Scan for the cell matching the given text and deliver its (X, Y) coordinate at center. 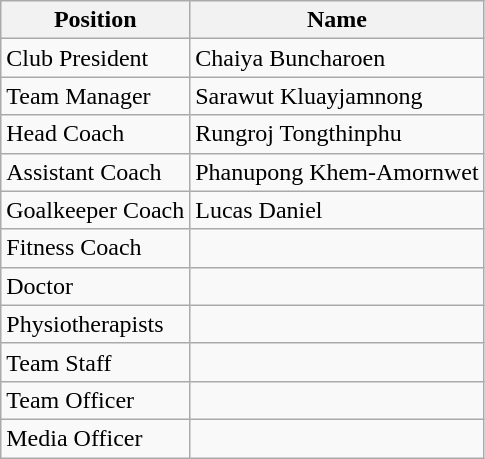
Rungroj Tongthinphu (337, 134)
Team Staff (96, 362)
Club President (96, 58)
Media Officer (96, 438)
Doctor (96, 286)
Sarawut Kluayjamnong (337, 96)
Physiotherapists (96, 324)
Position (96, 20)
Goalkeeper Coach (96, 210)
Fitness Coach (96, 248)
Assistant Coach (96, 172)
Team Officer (96, 400)
Lucas Daniel (337, 210)
Team Manager (96, 96)
Chaiya Buncharoen (337, 58)
Name (337, 20)
Phanupong Khem-Amornwet (337, 172)
Head Coach (96, 134)
